For the text-containing cell, return its midpoint in (X, Y) coordinate format. 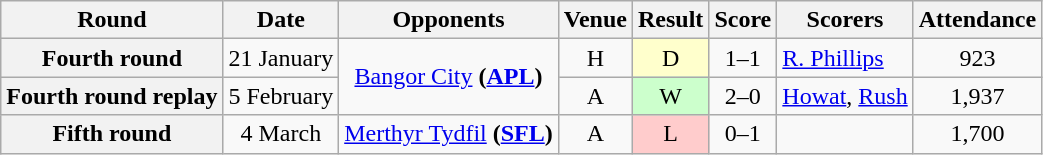
Merthyr Tydfil (SFL) (449, 134)
Fourth round (112, 58)
L (670, 134)
21 January (281, 58)
2–0 (743, 96)
Scorers (845, 20)
923 (977, 58)
Result (670, 20)
Fourth round replay (112, 96)
W (670, 96)
R. Phillips (845, 58)
1,937 (977, 96)
Bangor City (APL) (449, 77)
0–1 (743, 134)
1,700 (977, 134)
Opponents (449, 20)
Howat, Rush (845, 96)
Venue (595, 20)
4 March (281, 134)
Attendance (977, 20)
D (670, 58)
1–1 (743, 58)
Score (743, 20)
H (595, 58)
Date (281, 20)
Fifth round (112, 134)
Round (112, 20)
5 February (281, 96)
